Scan for the cell matching the given text and deliver its [X, Y] coordinate at center. 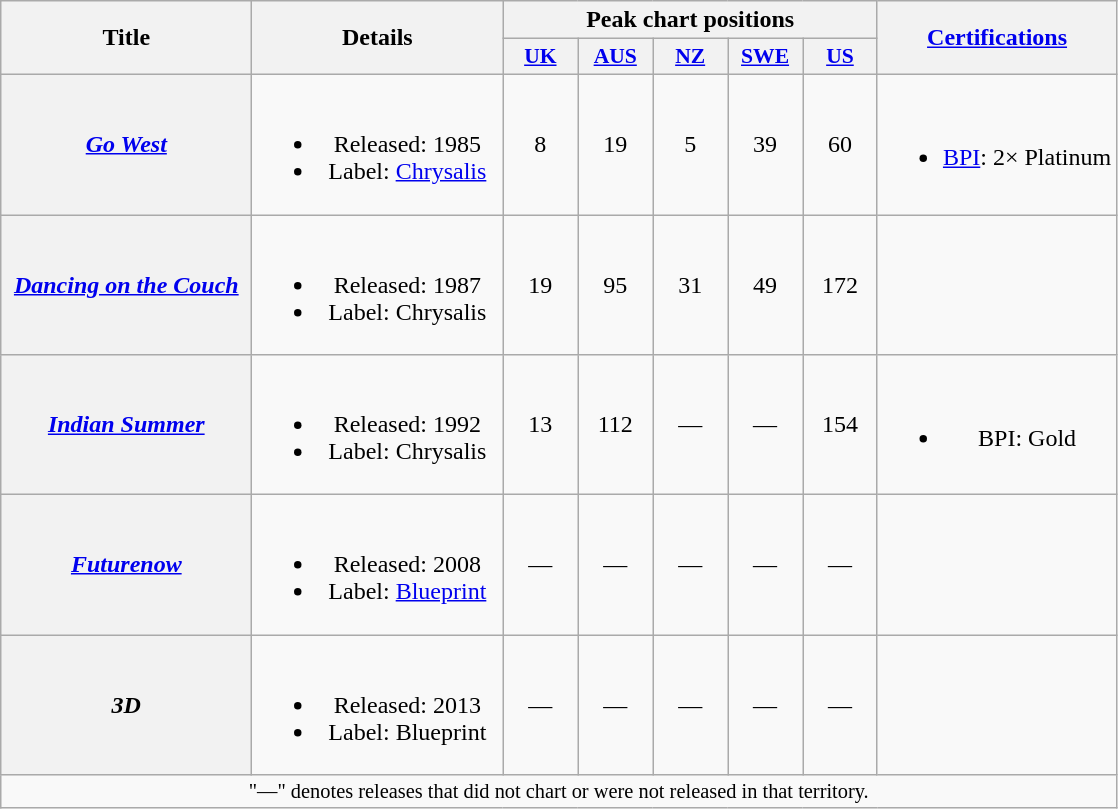
Released: 1987Label: Chrysalis [378, 284]
Released: 1992Label: Chrysalis [378, 425]
95 [616, 284]
8 [540, 144]
Go West [126, 144]
"—" denotes releases that did not chart or were not released in that territory. [559, 792]
112 [616, 425]
Certifications [996, 38]
Indian Summer [126, 425]
Dancing on the Couch [126, 284]
Details [378, 38]
172 [840, 284]
5 [690, 144]
Released: 1985Label: Chrysalis [378, 144]
13 [540, 425]
UK [540, 57]
Released: 2013Label: Blueprint [378, 705]
Title [126, 38]
NZ [690, 57]
Futurenow [126, 565]
AUS [616, 57]
BPI: Gold [996, 425]
BPI: 2× Platinum [996, 144]
Peak chart positions [690, 20]
154 [840, 425]
31 [690, 284]
49 [766, 284]
US [840, 57]
Released: 2008Label: Blueprint [378, 565]
3D [126, 705]
SWE [766, 57]
39 [766, 144]
60 [840, 144]
